Return the [X, Y] coordinate for the center point of the cell that contains the specified text.  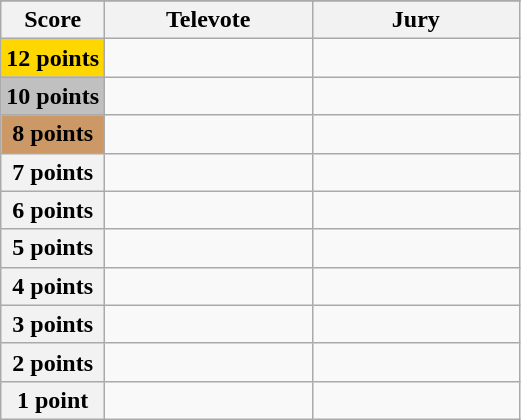
10 points [53, 96]
1 point [53, 400]
6 points [53, 210]
2 points [53, 362]
Jury [416, 20]
8 points [53, 134]
Televote [209, 20]
3 points [53, 324]
7 points [53, 172]
4 points [53, 286]
12 points [53, 58]
Score [53, 20]
5 points [53, 248]
